Capture the cell that displays the provided text and extract its (x, y) central coordinate. 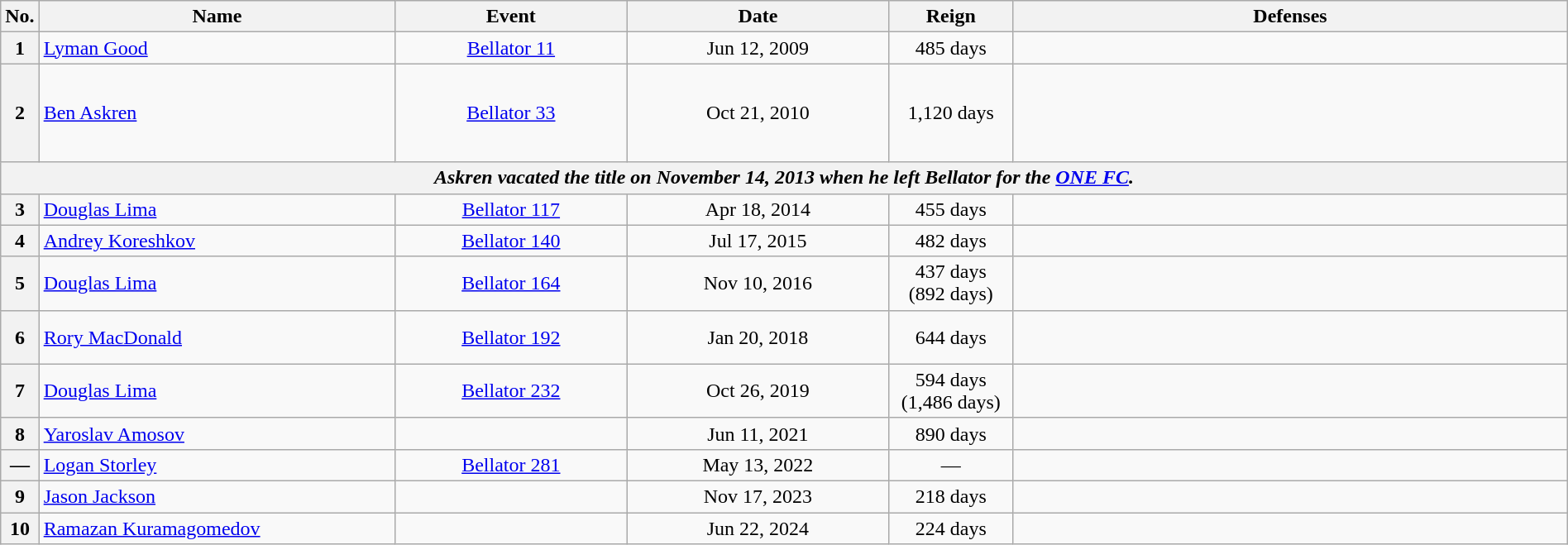
Bellator 232 (511, 390)
1,120 days (951, 112)
Jason Jackson (217, 496)
Ben Askren (217, 112)
Bellator 117 (511, 209)
455 days (951, 209)
3 (20, 209)
Event (511, 17)
482 days (951, 241)
Oct 26, 2019 (758, 390)
Rory MacDonald (217, 337)
Name (217, 17)
Bellator 164 (511, 283)
Bellator 33 (511, 112)
Nov 17, 2023 (758, 496)
218 days (951, 496)
594 days(1,486 days) (951, 390)
Andrey Koreshkov (217, 241)
Logan Storley (217, 465)
Jan 20, 2018 (758, 337)
10 (20, 528)
Apr 18, 2014 (758, 209)
Bellator 11 (511, 48)
Date (758, 17)
1 (20, 48)
Nov 10, 2016 (758, 283)
Lyman Good (217, 48)
Jun 12, 2009 (758, 48)
Bellator 281 (511, 465)
May 13, 2022 (758, 465)
2 (20, 112)
No. (20, 17)
Jun 11, 2021 (758, 433)
7 (20, 390)
Askren vacated the title on November 14, 2013 when he left Bellator for the ONE FC. (784, 178)
890 days (951, 433)
4 (20, 241)
224 days (951, 528)
Ramazan Kuramagomedov (217, 528)
Defenses (1290, 17)
5 (20, 283)
Reign (951, 17)
Yaroslav Amosov (217, 433)
644 days (951, 337)
485 days (951, 48)
Bellator 192 (511, 337)
9 (20, 496)
Jun 22, 2024 (758, 528)
8 (20, 433)
6 (20, 337)
Jul 17, 2015 (758, 241)
Oct 21, 2010 (758, 112)
437 days(892 days) (951, 283)
Bellator 140 (511, 241)
